Provide the (X, Y) coordinate of the cell's center where the given text is located.  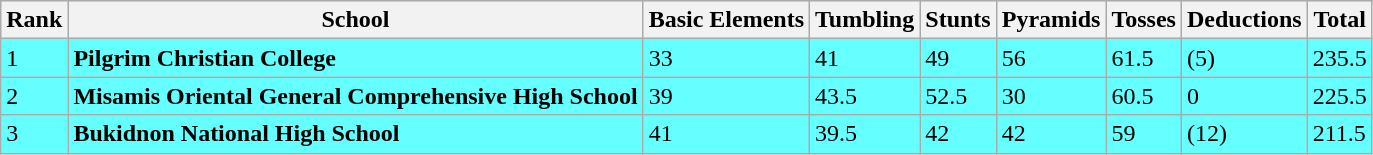
2 (34, 96)
Rank (34, 20)
52.5 (958, 96)
211.5 (1340, 134)
Bukidnon National High School (356, 134)
59 (1144, 134)
Misamis Oriental General Comprehensive High School (356, 96)
225.5 (1340, 96)
Tumbling (865, 20)
Deductions (1244, 20)
0 (1244, 96)
Pyramids (1051, 20)
(5) (1244, 58)
61.5 (1144, 58)
60.5 (1144, 96)
235.5 (1340, 58)
(12) (1244, 134)
30 (1051, 96)
Total (1340, 20)
1 (34, 58)
43.5 (865, 96)
School (356, 20)
Pilgrim Christian College (356, 58)
56 (1051, 58)
39 (726, 96)
Basic Elements (726, 20)
Stunts (958, 20)
3 (34, 134)
39.5 (865, 134)
Tosses (1144, 20)
33 (726, 58)
49 (958, 58)
